Return the (X, Y) coordinate for the center point of the cell that contains the specified text.  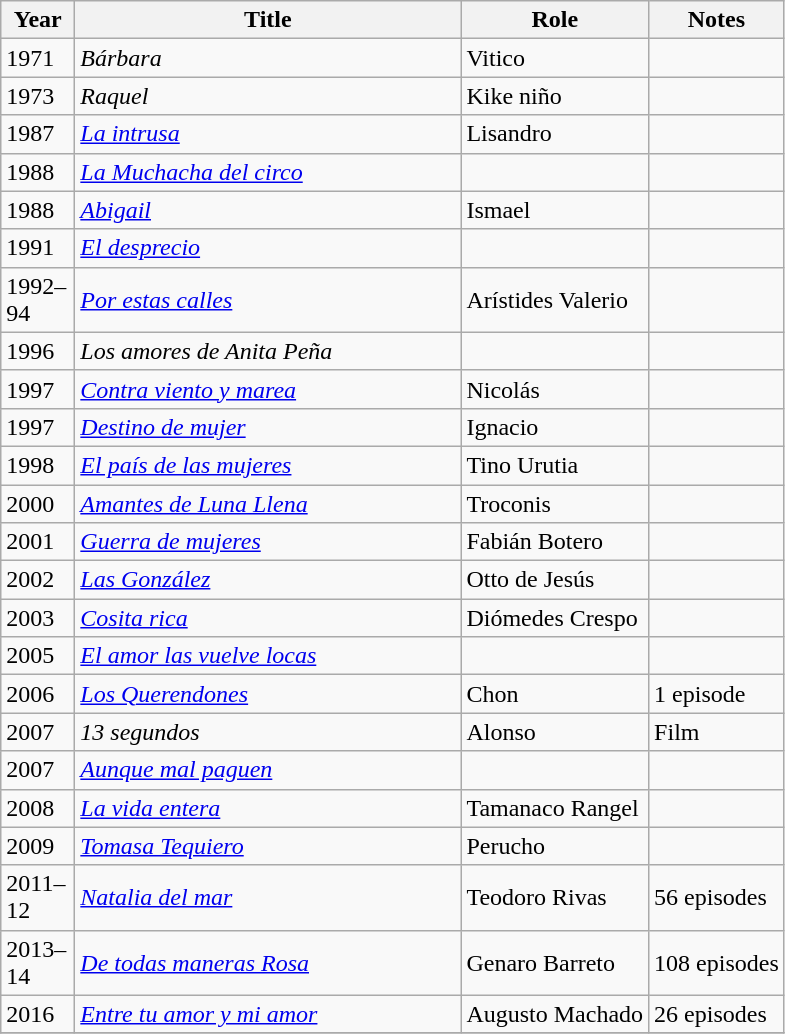
Destino de mujer (268, 427)
Contra viento y marea (268, 389)
Abigail (268, 210)
1971 (38, 58)
Tino Urutia (555, 465)
13 segundos (268, 732)
Chon (555, 694)
Diómedes Crespo (555, 618)
Teodoro Rivas (555, 898)
2008 (38, 808)
2002 (38, 580)
108 episodes (717, 962)
1 episode (717, 694)
2001 (38, 542)
Cosita rica (268, 618)
El desprecio (268, 248)
Alonso (555, 732)
La Muchacha del circo (268, 172)
2013–14 (38, 962)
Perucho (555, 846)
Tomasa Tequiero (268, 846)
Troconis (555, 503)
Por estas calles (268, 300)
2005 (38, 656)
26 episodes (717, 1014)
Film (717, 732)
Entre tu amor y mi amor (268, 1014)
Role (555, 20)
Fabián Botero (555, 542)
Los Querendones (268, 694)
2003 (38, 618)
Ignacio (555, 427)
Las González (268, 580)
El amor las vuelve locas (268, 656)
Aunque mal paguen (268, 770)
Natalia del mar (268, 898)
1991 (38, 248)
1992–94 (38, 300)
Augusto Machado (555, 1014)
Ismael (555, 210)
La intrusa (268, 134)
Nicolás (555, 389)
1987 (38, 134)
Raquel (268, 96)
Amantes de Luna Llena (268, 503)
Title (268, 20)
Vitico (555, 58)
El país de las mujeres (268, 465)
Tamanaco Rangel (555, 808)
Year (38, 20)
1996 (38, 351)
2009 (38, 846)
Guerra de mujeres (268, 542)
2006 (38, 694)
Arístides Valerio (555, 300)
De todas maneras Rosa (268, 962)
56 episodes (717, 898)
1998 (38, 465)
La vida entera (268, 808)
Genaro Barreto (555, 962)
Otto de Jesús (555, 580)
Bárbara (268, 58)
Kike niño (555, 96)
Lisandro (555, 134)
2000 (38, 503)
2016 (38, 1014)
2011–12 (38, 898)
Notes (717, 20)
1973 (38, 96)
Los amores de Anita Peña (268, 351)
